Determine the [x, y] coordinate at the center of the cell enclosing the given text.  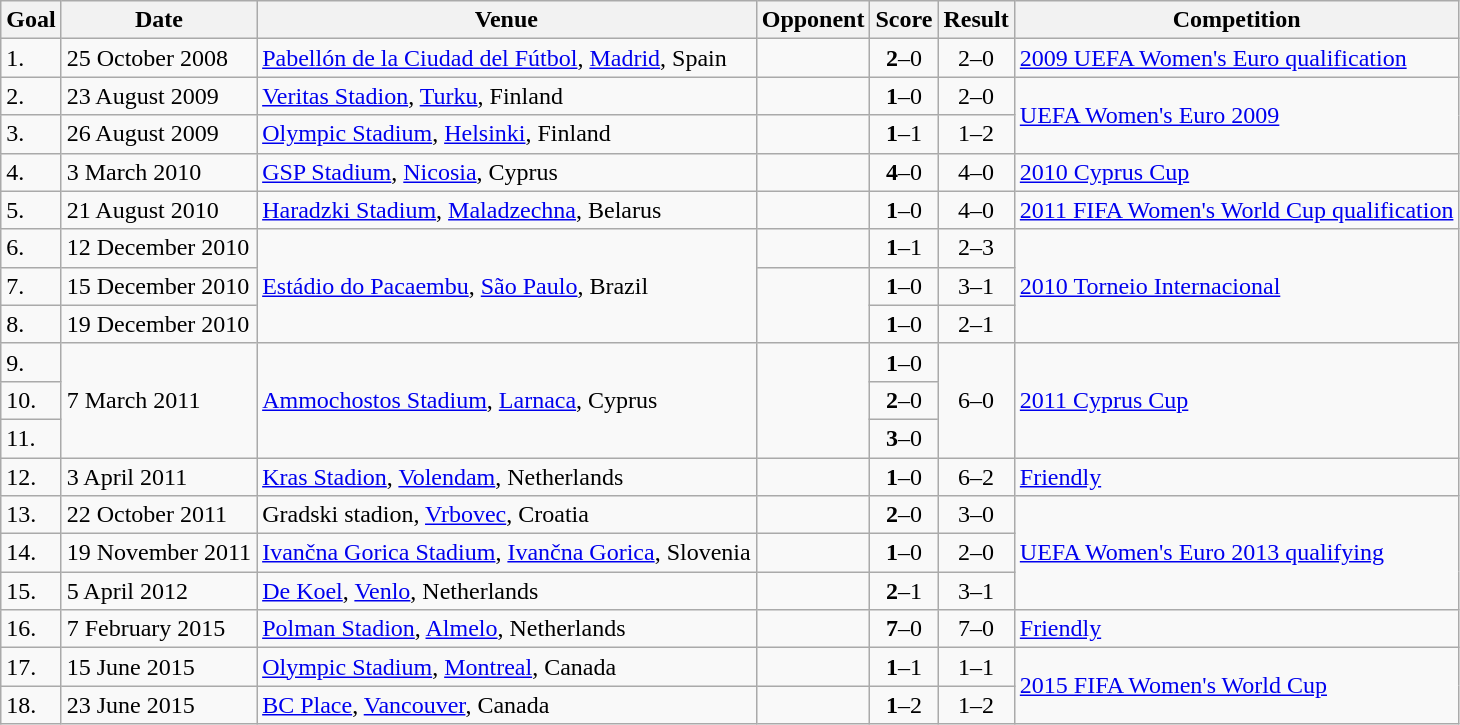
2011 FIFA Women's World Cup qualification [1236, 210]
3 March 2010 [158, 172]
Score [904, 20]
Haradzki Stadium, Maladzechna, Belarus [507, 210]
Gradski stadion, Vrbovec, Croatia [507, 515]
5. [31, 210]
Pabellón de la Ciudad del Fútbol, Madrid, Spain [507, 58]
GSP Stadium, Nicosia, Cyprus [507, 172]
7 February 2015 [158, 629]
1. [31, 58]
9. [31, 362]
De Koel, Venlo, Netherlands [507, 591]
10. [31, 400]
Result [976, 20]
6–2 [976, 477]
15 December 2010 [158, 286]
15. [31, 591]
2015 FIFA Women's World Cup [1236, 686]
15 June 2015 [158, 667]
Veritas Stadion, Turku, Finland [507, 96]
Olympic Stadium, Montreal, Canada [507, 667]
Goal [31, 20]
Estádio do Pacaembu, São Paulo, Brazil [507, 286]
7. [31, 286]
23 August 2009 [158, 96]
7 March 2011 [158, 400]
21 August 2010 [158, 210]
BC Place, Vancouver, Canada [507, 705]
26 August 2009 [158, 134]
2–3 [976, 248]
18. [31, 705]
2009 UEFA Women's Euro qualification [1236, 58]
16. [31, 629]
13. [31, 515]
14. [31, 553]
3. [31, 134]
5 April 2012 [158, 591]
19 December 2010 [158, 324]
19 November 2011 [158, 553]
22 October 2011 [158, 515]
Venue [507, 20]
8. [31, 324]
Olympic Stadium, Helsinki, Finland [507, 134]
Polman Stadion, Almelo, Netherlands [507, 629]
23 June 2015 [158, 705]
Ammochostos Stadium, Larnaca, Cyprus [507, 400]
Opponent [813, 20]
UEFA Women's Euro 2013 qualifying [1236, 553]
2011 Cyprus Cup [1236, 400]
6. [31, 248]
3 April 2011 [158, 477]
Date [158, 20]
Competition [1236, 20]
17. [31, 667]
12 December 2010 [158, 248]
Ivančna Gorica Stadium, Ivančna Gorica, Slovenia [507, 553]
4. [31, 172]
2010 Cyprus Cup [1236, 172]
11. [31, 438]
2. [31, 96]
12. [31, 477]
UEFA Women's Euro 2009 [1236, 115]
Kras Stadion, Volendam, Netherlands [507, 477]
2010 Torneio Internacional [1236, 286]
25 October 2008 [158, 58]
6–0 [976, 400]
